Provide the [x, y] coordinate of the cell's center where the given text is located.  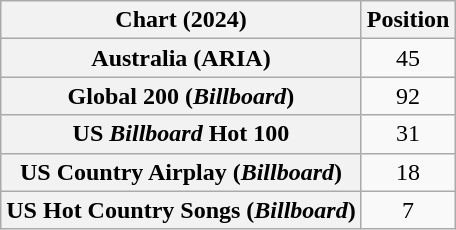
31 [408, 134]
18 [408, 172]
Chart (2024) [181, 20]
45 [408, 58]
92 [408, 96]
Global 200 (Billboard) [181, 96]
Position [408, 20]
US Country Airplay (Billboard) [181, 172]
7 [408, 210]
US Hot Country Songs (Billboard) [181, 210]
Australia (ARIA) [181, 58]
US Billboard Hot 100 [181, 134]
